Pinpoint the cell where the given text exists, returning its (X, Y) midpoint coordinate. 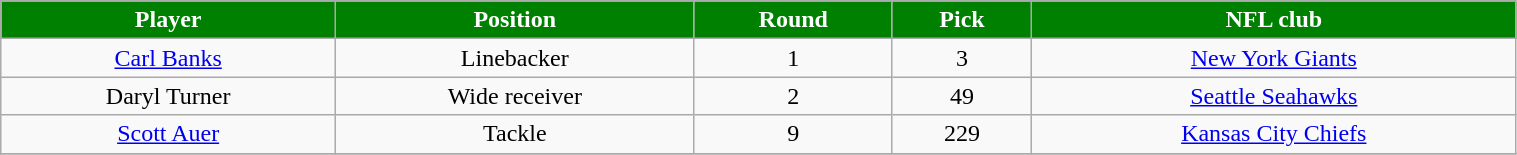
Carl Banks (168, 58)
Seattle Seahawks (1274, 96)
Pick (962, 20)
Daryl Turner (168, 96)
New York Giants (1274, 58)
2 (793, 96)
1 (793, 58)
49 (962, 96)
Scott Auer (168, 134)
Linebacker (515, 58)
229 (962, 134)
Round (793, 20)
Kansas City Chiefs (1274, 134)
3 (962, 58)
Position (515, 20)
Tackle (515, 134)
Player (168, 20)
Wide receiver (515, 96)
NFL club (1274, 20)
9 (793, 134)
